For the text-containing cell, return its midpoint in [X, Y] coordinate format. 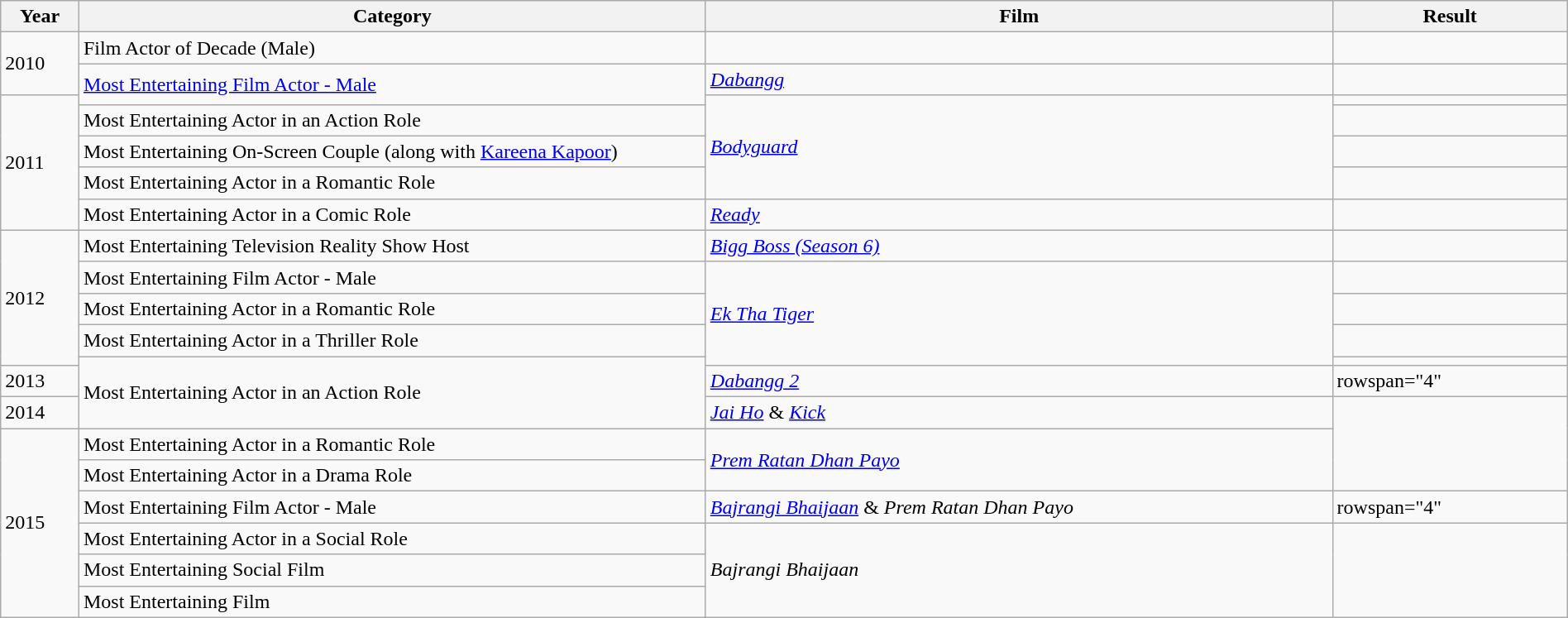
2011 [40, 162]
Dabangg 2 [1019, 381]
Result [1450, 17]
Bigg Boss (Season 6) [1019, 246]
Category [392, 17]
Most Entertaining On-Screen Couple (along with Kareena Kapoor) [392, 151]
2013 [40, 381]
Most Entertaining Actor in a Social Role [392, 539]
Most Entertaining Social Film [392, 570]
Ek Tha Tiger [1019, 313]
Most Entertaining Actor in a Drama Role [392, 476]
Bajrangi Bhaijaan & Prem Ratan Dhan Payo [1019, 507]
2014 [40, 413]
Most Entertaining Actor in a Thriller Role [392, 340]
Year [40, 17]
Film Actor of Decade (Male) [392, 48]
Most Entertaining Film [392, 601]
Most Entertaining Actor in a Comic Role [392, 214]
Bodyguard [1019, 147]
2012 [40, 298]
Most Entertaining Television Reality Show Host [392, 246]
Jai Ho & Kick [1019, 413]
Ready [1019, 214]
Prem Ratan Dhan Payo [1019, 460]
Bajrangi Bhaijaan [1019, 570]
Film [1019, 17]
Dabangg [1019, 79]
2015 [40, 523]
2010 [40, 64]
